Detect which cell encompasses the target text, then output its (x, y) center coordinate. 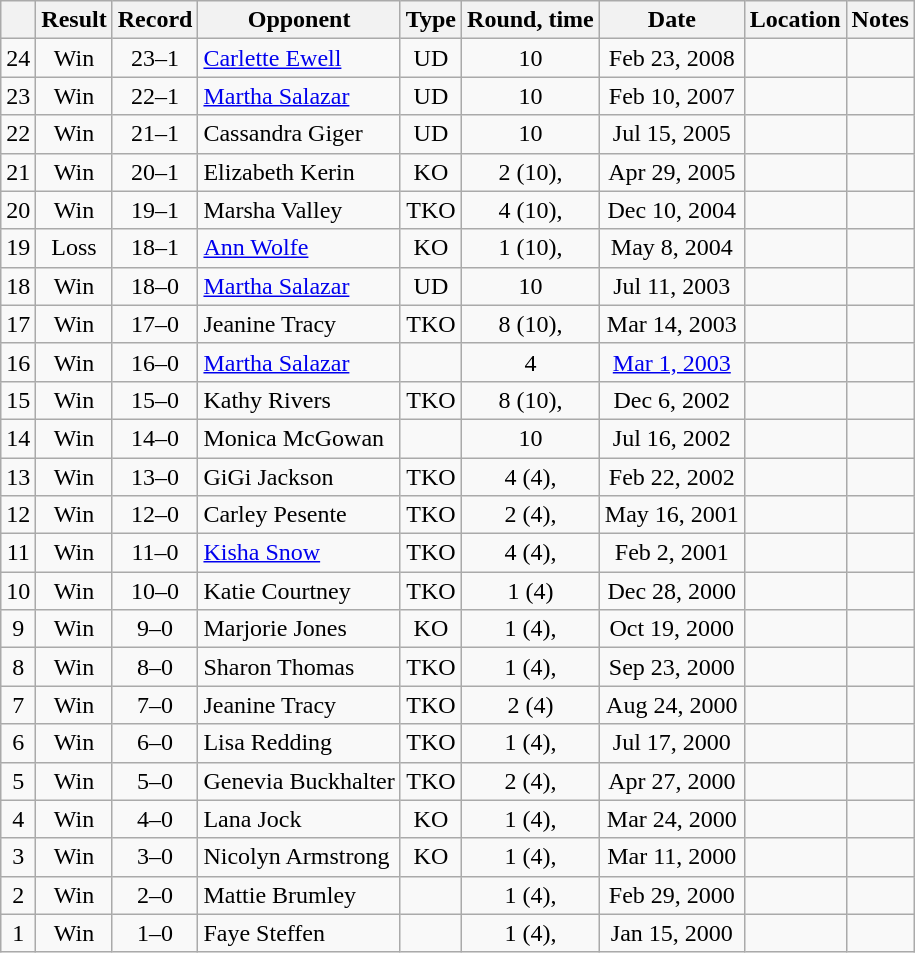
Feb 29, 2000 (672, 895)
20–1 (155, 172)
Feb 2, 2001 (672, 553)
4–0 (155, 819)
Feb 22, 2002 (672, 477)
Jul 11, 2003 (672, 286)
Dec 10, 2004 (672, 210)
Carley Pesente (299, 515)
16–0 (155, 362)
Apr 29, 2005 (672, 172)
6–0 (155, 743)
May 8, 2004 (672, 248)
Monica McGowan (299, 438)
Marjorie Jones (299, 629)
Opponent (299, 20)
22–1 (155, 96)
16 (18, 362)
Notes (880, 20)
14 (18, 438)
20 (18, 210)
5 (18, 781)
9 (18, 629)
4 (10), (531, 210)
GiGi Jackson (299, 477)
17–0 (155, 324)
24 (18, 58)
Carlette Ewell (299, 58)
Kisha Snow (299, 553)
Mar 24, 2000 (672, 819)
5–0 (155, 781)
Mattie Brumley (299, 895)
18–0 (155, 286)
Feb 23, 2008 (672, 58)
Jan 15, 2000 (672, 933)
Lana Jock (299, 819)
7 (18, 705)
23 (18, 96)
6 (18, 743)
12 (18, 515)
19–1 (155, 210)
8–0 (155, 667)
Faye Steffen (299, 933)
Nicolyn Armstrong (299, 857)
Sep 23, 2000 (672, 667)
1–0 (155, 933)
2 (18, 895)
23–1 (155, 58)
18–1 (155, 248)
18 (18, 286)
Oct 19, 2000 (672, 629)
Elizabeth Kerin (299, 172)
1 (4) (531, 591)
Kathy Rivers (299, 400)
Lisa Redding (299, 743)
Mar 14, 2003 (672, 324)
11–0 (155, 553)
13–0 (155, 477)
Feb 10, 2007 (672, 96)
12–0 (155, 515)
Dec 6, 2002 (672, 400)
3 (18, 857)
Mar 11, 2000 (672, 857)
22 (18, 134)
Location (795, 20)
15 (18, 400)
Katie Courtney (299, 591)
Mar 1, 2003 (672, 362)
21–1 (155, 134)
Round, time (531, 20)
2 (4) (531, 705)
Cassandra Giger (299, 134)
19 (18, 248)
Jul 17, 2000 (672, 743)
21 (18, 172)
7–0 (155, 705)
1 (10), (531, 248)
10–0 (155, 591)
Ann Wolfe (299, 248)
Sharon Thomas (299, 667)
2 (10), (531, 172)
Apr 27, 2000 (672, 781)
Date (672, 20)
13 (18, 477)
15–0 (155, 400)
2–0 (155, 895)
14–0 (155, 438)
Jul 16, 2002 (672, 438)
Genevia Buckhalter (299, 781)
Type (430, 20)
May 16, 2001 (672, 515)
Result (74, 20)
Dec 28, 2000 (672, 591)
8 (18, 667)
Jul 15, 2005 (672, 134)
11 (18, 553)
Marsha Valley (299, 210)
9–0 (155, 629)
Record (155, 20)
Loss (74, 248)
3–0 (155, 857)
Aug 24, 2000 (672, 705)
17 (18, 324)
1 (18, 933)
